Provide the [X, Y] coordinate of the cell's center where the given text is located.  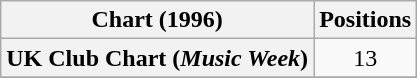
Chart (1996) [158, 20]
UK Club Chart (Music Week) [158, 58]
Positions [366, 20]
13 [366, 58]
